Scan for the cell matching the given text and deliver its [x, y] coordinate at center. 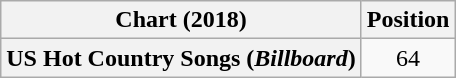
US Hot Country Songs (Billboard) [181, 58]
64 [408, 58]
Position [408, 20]
Chart (2018) [181, 20]
